Return [X, Y] of the center of cell containing provided text 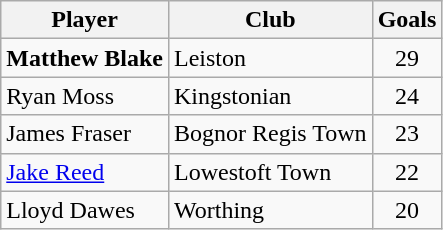
24 [407, 96]
29 [407, 58]
Lloyd Dawes [85, 210]
Worthing [270, 210]
Jake Reed [85, 172]
James Fraser [85, 134]
Goals [407, 20]
23 [407, 134]
Ryan Moss [85, 96]
20 [407, 210]
Lowestoft Town [270, 172]
Matthew Blake [85, 58]
Leiston [270, 58]
Player [85, 20]
Bognor Regis Town [270, 134]
Club [270, 20]
22 [407, 172]
Kingstonian [270, 96]
